Return (X, Y) of the center of cell containing provided text 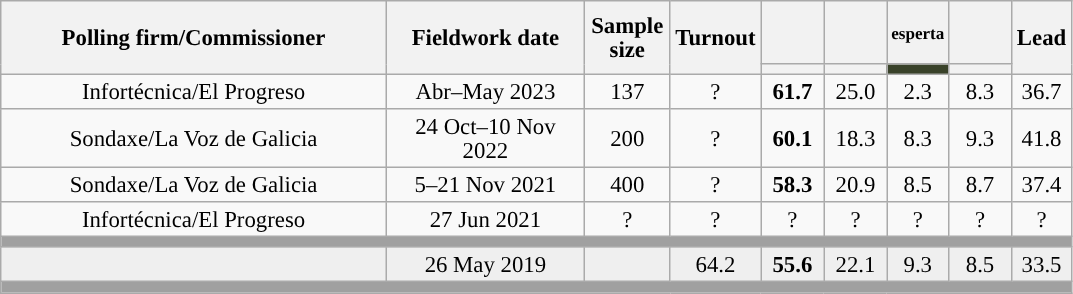
55.6 (792, 266)
22.1 (856, 266)
24 Oct–10 Nov 2022 (485, 138)
18.3 (856, 138)
Turnout (716, 38)
37.4 (1042, 186)
20.9 (856, 186)
Sample size (627, 38)
58.3 (792, 186)
Polling firm/Commissioner (194, 38)
33.5 (1042, 266)
esperta (918, 32)
27 Jun 2021 (485, 220)
8.7 (980, 186)
Fieldwork date (485, 38)
60.1 (792, 138)
200 (627, 138)
Lead (1042, 38)
26 May 2019 (485, 266)
36.7 (1042, 92)
400 (627, 186)
Abr–May 2023 (485, 92)
5–21 Nov 2021 (485, 186)
25.0 (856, 92)
2.3 (918, 92)
137 (627, 92)
61.7 (792, 92)
64.2 (716, 266)
41.8 (1042, 138)
